Locate the cell with the specified text and output its (x, y) center coordinate. 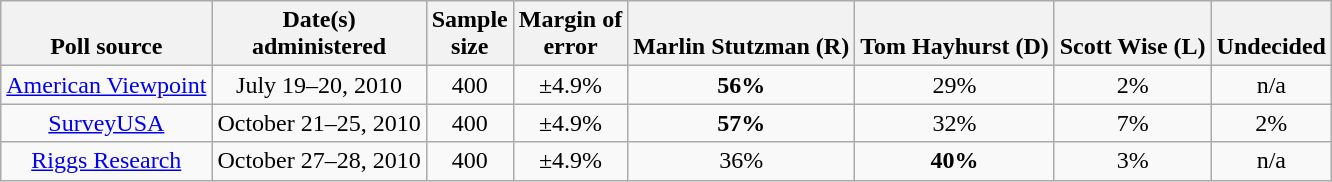
Undecided (1271, 34)
Scott Wise (L) (1132, 34)
57% (742, 123)
36% (742, 161)
American Viewpoint (106, 85)
Margin oferror (570, 34)
October 27–28, 2010 (319, 161)
29% (955, 85)
40% (955, 161)
7% (1132, 123)
July 19–20, 2010 (319, 85)
Riggs Research (106, 161)
56% (742, 85)
32% (955, 123)
Date(s) administered (319, 34)
October 21–25, 2010 (319, 123)
Samplesize (470, 34)
Marlin Stutzman (R) (742, 34)
SurveyUSA (106, 123)
Tom Hayhurst (D) (955, 34)
3% (1132, 161)
Poll source (106, 34)
